For the text-containing cell, return its midpoint in (x, y) coordinate format. 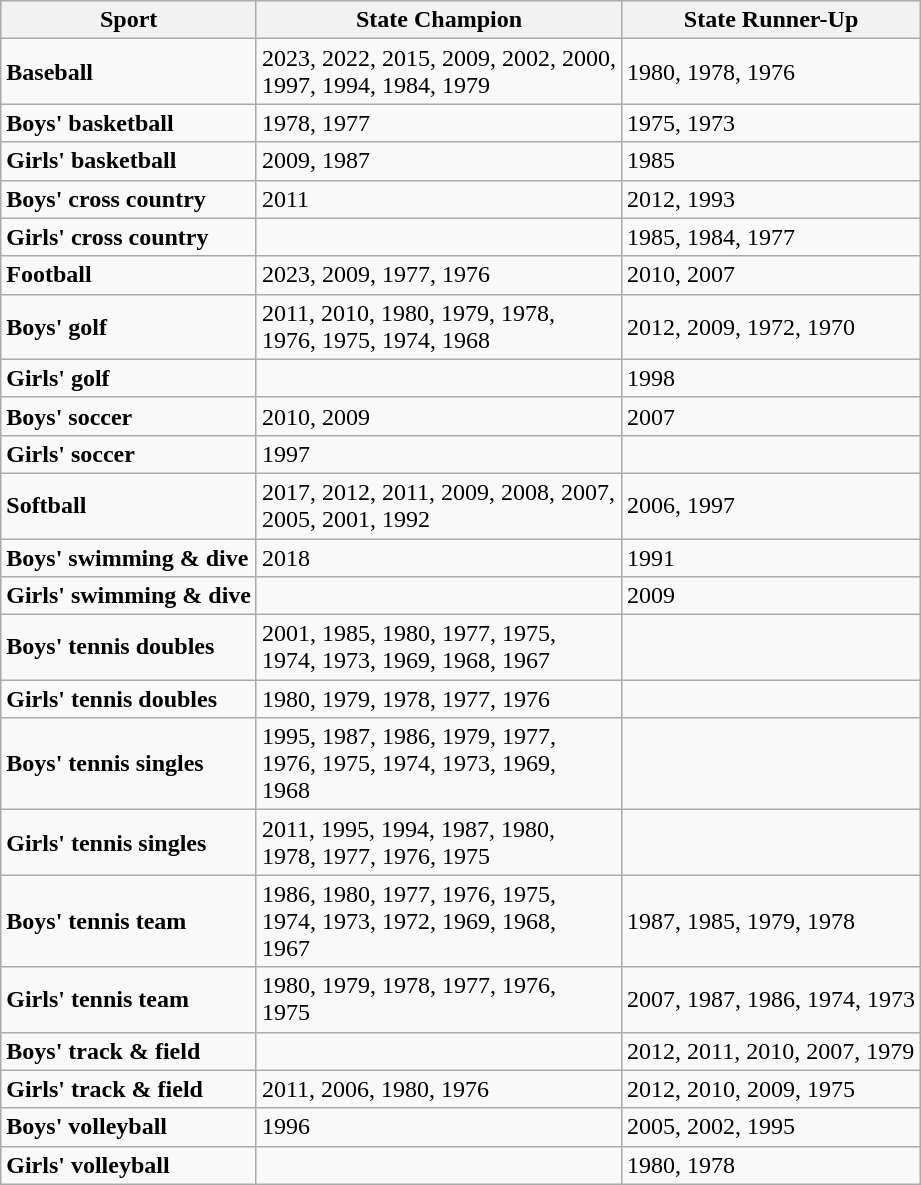
1996 (438, 1127)
Girls' tennis team (129, 1000)
1995, 1987, 1986, 1979, 1977, 1976, 1975, 1974, 1973, 1969, 1968 (438, 764)
Girls' soccer (129, 454)
1986, 1980, 1977, 1976, 1975, 1974, 1973, 1972, 1969, 1968, 1967 (438, 921)
2012, 2009, 1972, 1970 (772, 326)
1987, 1985, 1979, 1978 (772, 921)
1991 (772, 557)
1975, 1973 (772, 123)
State Champion (438, 20)
Boys' basketball (129, 123)
Girls' tennis singles (129, 842)
2005, 2002, 1995 (772, 1127)
1985 (772, 161)
2011 (438, 199)
Baseball (129, 72)
Football (129, 275)
Boys' soccer (129, 416)
Boys' golf (129, 326)
2012, 2011, 2010, 2007, 1979 (772, 1051)
State Runner-Up (772, 20)
1980, 1978, 1976 (772, 72)
Boys' tennis doubles (129, 648)
2018 (438, 557)
1997 (438, 454)
2012, 1993 (772, 199)
1978, 1977 (438, 123)
1980, 1978 (772, 1165)
2009, 1987 (438, 161)
1998 (772, 378)
Sport (129, 20)
Girls' cross country (129, 237)
1980, 1979, 1978, 1977, 1976 (438, 699)
1985, 1984, 1977 (772, 237)
2012, 2010, 2009, 1975 (772, 1089)
Girls' track & field (129, 1089)
Boys' volleyball (129, 1127)
Girls' basketball (129, 161)
2010, 2009 (438, 416)
2007, 1987, 1986, 1974, 1973 (772, 1000)
1980, 1979, 1978, 1977, 1976, 1975 (438, 1000)
2023, 2009, 1977, 1976 (438, 275)
Boys' tennis singles (129, 764)
2017, 2012, 2011, 2009, 2008, 2007, 2005, 2001, 1992 (438, 506)
Softball (129, 506)
2007 (772, 416)
2011, 2010, 1980, 1979, 1978, 1976, 1975, 1974, 1968 (438, 326)
2023, 2022, 2015, 2009, 2002, 2000,1997, 1994, 1984, 1979 (438, 72)
2011, 1995, 1994, 1987, 1980, 1978, 1977, 1976, 1975 (438, 842)
Girls' tennis doubles (129, 699)
Boys' tennis team (129, 921)
Girls' swimming & dive (129, 596)
Boys' track & field (129, 1051)
Girls' golf (129, 378)
Boys' swimming & dive (129, 557)
2001, 1985, 1980, 1977, 1975, 1974, 1973, 1969, 1968, 1967 (438, 648)
Boys' cross country (129, 199)
2011, 2006, 1980, 1976 (438, 1089)
2010, 2007 (772, 275)
2009 (772, 596)
2006, 1997 (772, 506)
Girls' volleyball (129, 1165)
